From the cell containing the given text, extract its center point as [X, Y] coordinate. 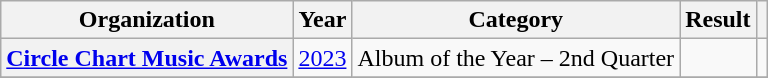
Album of the Year – 2nd Quarter [516, 58]
Year [322, 20]
Result [718, 20]
Organization [147, 20]
Circle Chart Music Awards [147, 58]
2023 [322, 58]
Category [516, 20]
